Provide the (X, Y) coordinate of the cell's center where the given text is located.  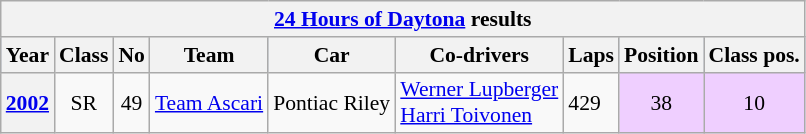
Team Ascari (209, 102)
Co-drivers (479, 55)
Position (661, 55)
Class pos. (754, 55)
10 (754, 102)
Year (28, 55)
429 (591, 102)
Werner Lupberger Harri Toivonen (479, 102)
38 (661, 102)
49 (132, 102)
2002 (28, 102)
Class (84, 55)
SR (84, 102)
Pontiac Riley (332, 102)
Car (332, 55)
Laps (591, 55)
24 Hours of Daytona results (403, 19)
No (132, 55)
Team (209, 55)
